From the cell containing the given text, extract its center point as [x, y] coordinate. 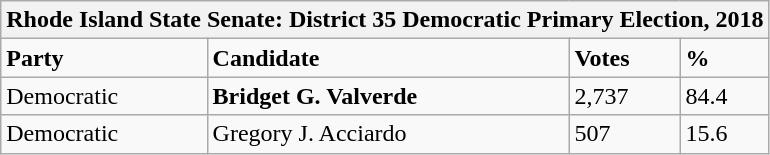
84.4 [724, 96]
15.6 [724, 134]
Bridget G. Valverde [388, 96]
% [724, 58]
2,737 [624, 96]
Candidate [388, 58]
Party [104, 58]
Gregory J. Acciardo [388, 134]
507 [624, 134]
Rhode Island State Senate: District 35 Democratic Primary Election, 2018 [385, 20]
Votes [624, 58]
